Find where the given text appears and provide that cell's center as (X, Y) coordinate. 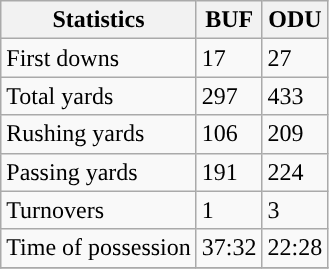
209 (295, 134)
Time of possession (99, 248)
191 (229, 172)
1 (229, 210)
433 (295, 96)
BUF (229, 20)
Statistics (99, 20)
37:32 (229, 248)
27 (295, 58)
3 (295, 210)
106 (229, 134)
Rushing yards (99, 134)
Passing yards (99, 172)
22:28 (295, 248)
224 (295, 172)
Turnovers (99, 210)
17 (229, 58)
ODU (295, 20)
First downs (99, 58)
297 (229, 96)
Total yards (99, 96)
